Locate the cell with the specified text and output its [X, Y] center coordinate. 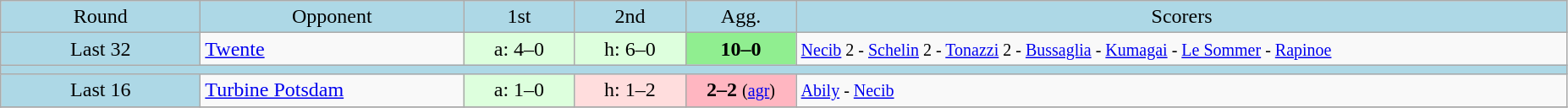
Twente [332, 49]
Necib 2 - Schelin 2 - Tonazzi 2 - Bussaglia - Kumagai - Le Sommer - Rapinoe [1181, 49]
10–0 [741, 49]
a: 1–0 [520, 90]
2–2 (agr) [741, 90]
Last 16 [101, 90]
Last 32 [101, 49]
Agg. [741, 17]
Scorers [1181, 17]
1st [520, 17]
Turbine Potsdam [332, 90]
Round [101, 17]
2nd [630, 17]
h: 6–0 [630, 49]
a: 4–0 [520, 49]
Opponent [332, 17]
Abily - Necib [1181, 90]
h: 1–2 [630, 90]
